Locate the cell with the specified text and output its [X, Y] center coordinate. 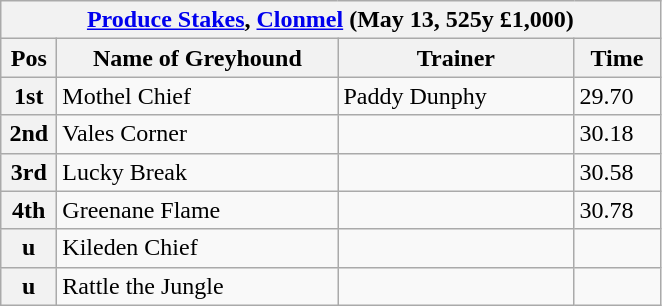
Mothel Chief [198, 96]
Time [617, 58]
Greenane Flame [198, 210]
Vales Corner [198, 134]
Trainer [456, 58]
2nd [29, 134]
Paddy Dunphy [456, 96]
30.18 [617, 134]
Name of Greyhound [198, 58]
30.78 [617, 210]
4th [29, 210]
1st [29, 96]
29.70 [617, 96]
Pos [29, 58]
Lucky Break [198, 172]
Kileden Chief [198, 248]
Produce Stakes, Clonmel (May 13, 525y £1,000) [330, 20]
3rd [29, 172]
Rattle the Jungle [198, 286]
30.58 [617, 172]
